Pinpoint the cell where the given text exists, returning its (x, y) midpoint coordinate. 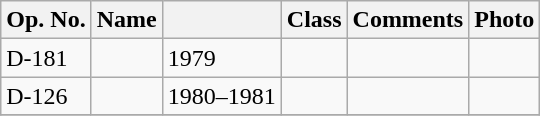
1979 (222, 58)
D-126 (46, 96)
Photo (504, 20)
Class (314, 20)
1980–1981 (222, 96)
Name (126, 20)
Comments (408, 20)
D-181 (46, 58)
Op. No. (46, 20)
